Return the [x, y] coordinate for the center point of the cell that contains the specified text.  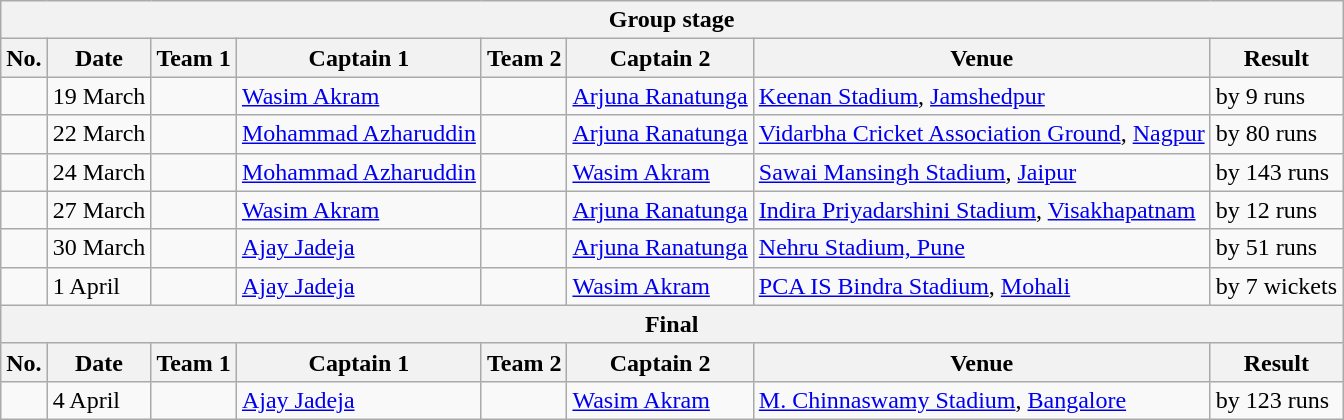
by 9 runs [1276, 96]
Indira Priyadarshini Stadium, Visakhapatnam [982, 210]
Vidarbha Cricket Association Ground, Nagpur [982, 134]
27 March [99, 210]
4 April [99, 400]
1 April [99, 286]
by 51 runs [1276, 248]
Keenan Stadium, Jamshedpur [982, 96]
by 143 runs [1276, 172]
22 March [99, 134]
Sawai Mansingh Stadium, Jaipur [982, 172]
19 March [99, 96]
Group stage [672, 20]
by 80 runs [1276, 134]
PCA IS Bindra Stadium, Mohali [982, 286]
Final [672, 324]
24 March [99, 172]
Nehru Stadium, Pune [982, 248]
by 123 runs [1276, 400]
by 7 wickets [1276, 286]
M. Chinnaswamy Stadium, Bangalore [982, 400]
by 12 runs [1276, 210]
30 March [99, 248]
